For the text-containing cell, return its midpoint in (X, Y) coordinate format. 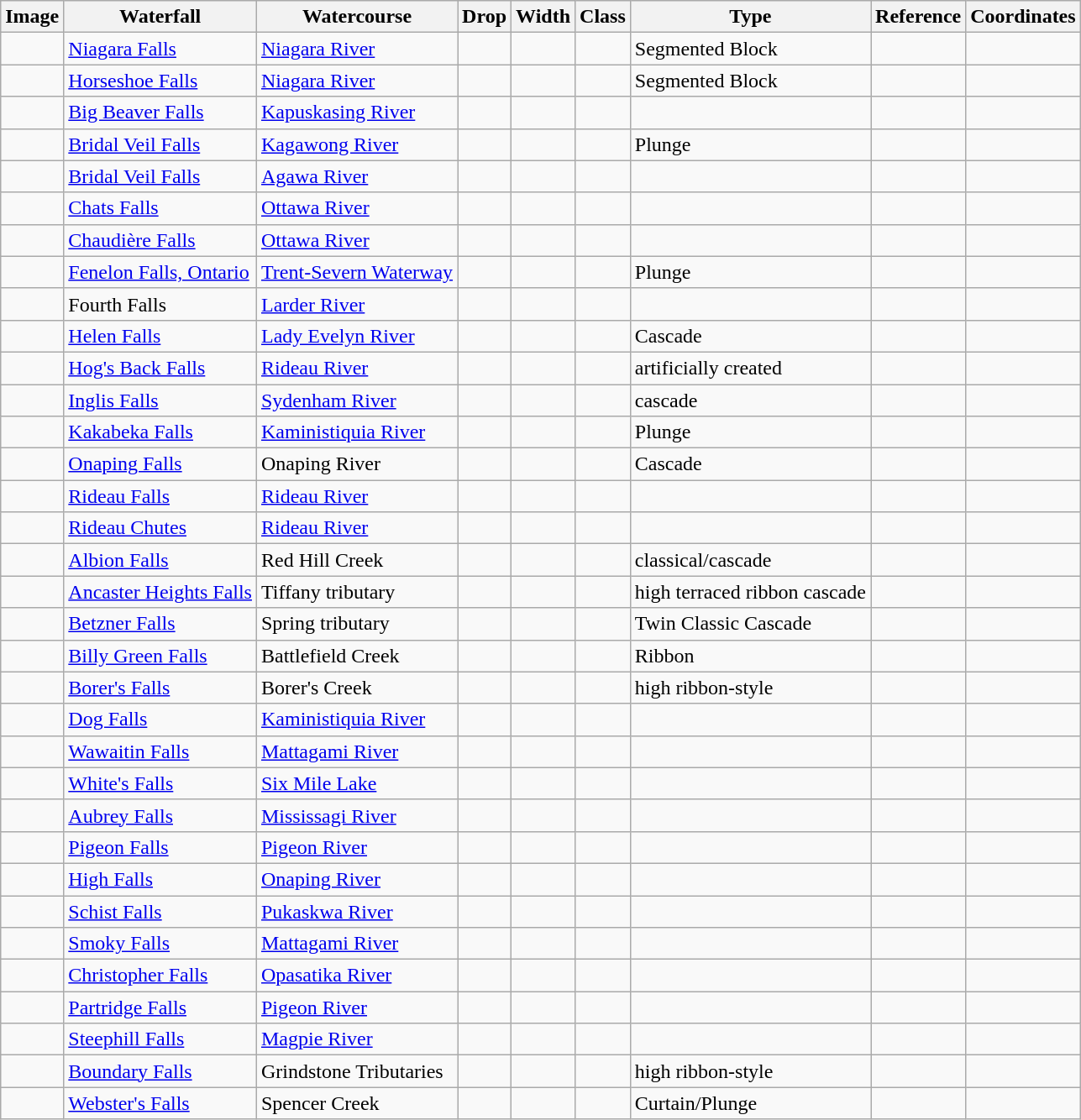
Smoky Falls (160, 944)
Steephill Falls (160, 1039)
Tiffany tributary (356, 592)
Inglis Falls (160, 400)
Coordinates (1023, 17)
Agawa River (356, 176)
Borer's Falls (160, 688)
Lady Evelyn River (356, 336)
Pukaskwa River (356, 911)
Hog's Back Falls (160, 368)
Six Mile Lake (356, 783)
Battlefield Creek (356, 656)
Wawaitin Falls (160, 751)
Reference (919, 17)
Webster's Falls (160, 1103)
Waterfall (160, 17)
Mississagi River (356, 815)
Kapuskasing River (356, 113)
cascade (750, 400)
Width (543, 17)
Helen Falls (160, 336)
Betzner Falls (160, 624)
Dog Falls (160, 720)
Trent-Severn Waterway (356, 272)
Ribbon (750, 656)
High Falls (160, 879)
Schist Falls (160, 911)
Niagara Falls (160, 49)
Drop (485, 17)
Opasatika River (356, 976)
Partridge Falls (160, 1007)
Kagawong River (356, 144)
Pigeon Falls (160, 847)
Watercourse (356, 17)
artificially created (750, 368)
Curtain/Plunge (750, 1103)
Image (32, 17)
Rideau Chutes (160, 528)
classical/cascade (750, 560)
Chats Falls (160, 208)
Magpie River (356, 1039)
Ancaster Heights Falls (160, 592)
Larder River (356, 304)
Spring tributary (356, 624)
Fenelon Falls, Ontario (160, 272)
Fourth Falls (160, 304)
Christopher Falls (160, 976)
Borer's Creek (356, 688)
Aubrey Falls (160, 815)
Onaping Falls (160, 464)
Albion Falls (160, 560)
Red Hill Creek (356, 560)
White's Falls (160, 783)
Big Beaver Falls (160, 113)
Grindstone Tributaries (356, 1071)
Rideau Falls (160, 496)
Kakabeka Falls (160, 432)
Type (750, 17)
Twin Classic Cascade (750, 624)
Billy Green Falls (160, 656)
Horseshoe Falls (160, 81)
Chaudière Falls (160, 240)
high terraced ribbon cascade (750, 592)
Boundary Falls (160, 1071)
Class (603, 17)
Sydenham River (356, 400)
Spencer Creek (356, 1103)
